Extract the [X, Y] coordinate from the center of the cell holding the provided text.  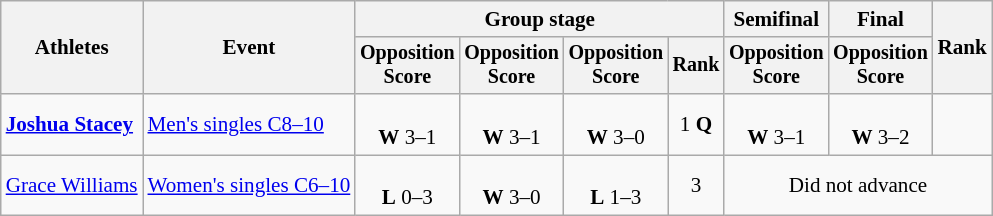
Did not advance [858, 186]
Joshua Stacey [72, 124]
W 3–2 [880, 124]
L 1–3 [616, 186]
1 Q [696, 124]
Semifinal [776, 18]
Final [880, 18]
Event [250, 48]
Grace Williams [72, 186]
L 0–3 [407, 186]
Men's singles C8–10 [250, 124]
Women's singles C6–10 [250, 186]
Group stage [540, 18]
Athletes [72, 48]
3 [696, 186]
